Return the [x, y] coordinate for the center point of the cell that contains the specified text.  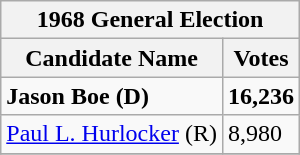
Jason Boe (D) [112, 96]
1968 General Election [150, 20]
8,980 [260, 134]
Votes [260, 58]
Paul L. Hurlocker (R) [112, 134]
16,236 [260, 96]
Candidate Name [112, 58]
